Scan for the cell matching the given text and deliver its (X, Y) coordinate at center. 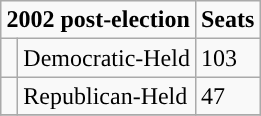
103 (227, 58)
Seats (227, 20)
Republican-Held (107, 96)
Democratic-Held (107, 58)
2002 post-election (98, 20)
47 (227, 96)
